Provide the [X, Y] coordinate of the cell's center where the given text is located.  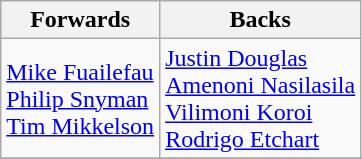
Forwards [80, 20]
Mike Fuailefau Philip Snyman Tim Mikkelson [80, 98]
Backs [260, 20]
Justin Douglas Amenoni Nasilasila Vilimoni Koroi Rodrigo Etchart [260, 98]
